Find where the given text appears and provide that cell's center as [x, y] coordinate. 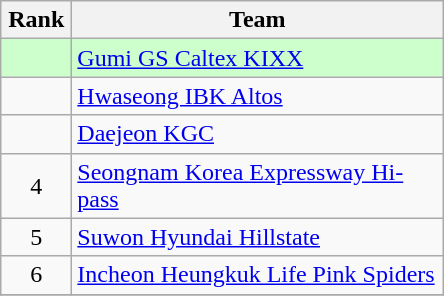
Team [258, 20]
6 [36, 275]
Daejeon KGC [258, 134]
5 [36, 237]
Gumi GS Caltex KIXX [258, 58]
Incheon Heungkuk Life Pink Spiders [258, 275]
Seongnam Korea Expressway Hi-pass [258, 186]
4 [36, 186]
Hwaseong IBK Altos [258, 96]
Rank [36, 20]
Suwon Hyundai Hillstate [258, 237]
